From the cell containing the given text, extract its center point as [x, y] coordinate. 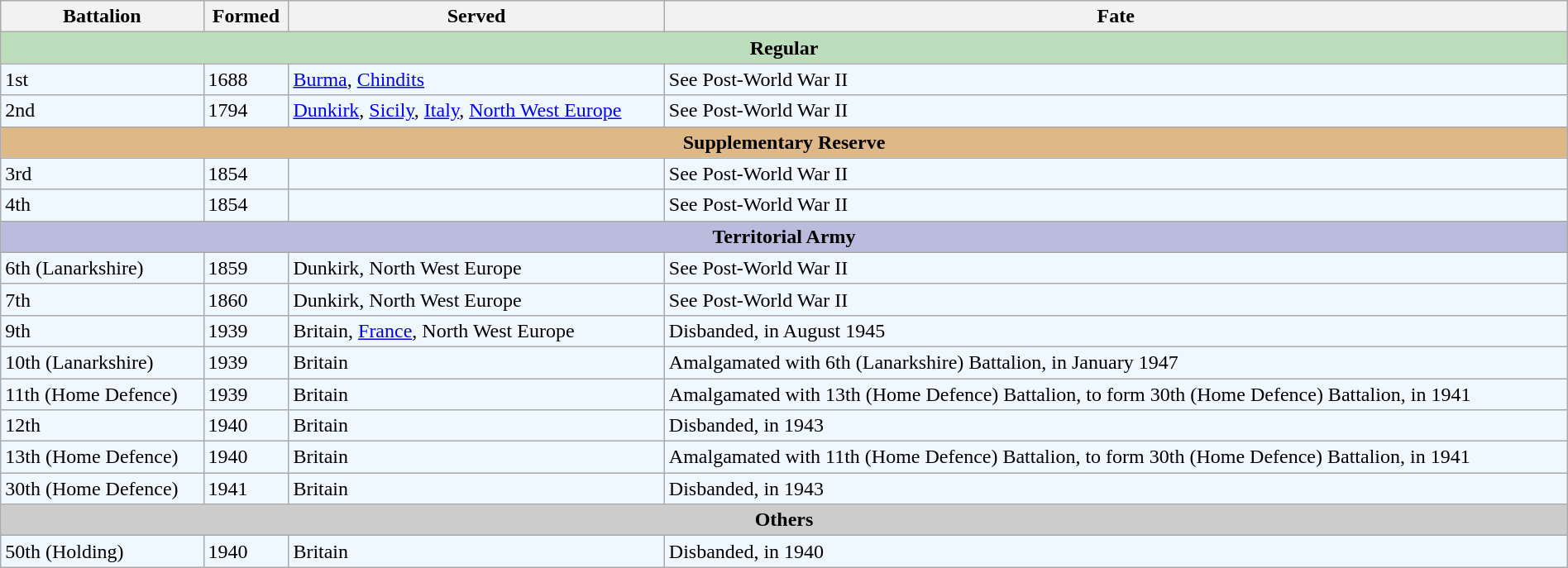
Territorial Army [784, 236]
6th (Lanarkshire) [103, 268]
Others [784, 520]
Amalgamated with 13th (Home Defence) Battalion, to form 30th (Home Defence) Battalion, in 1941 [1116, 394]
4th [103, 205]
2nd [103, 111]
Dunkirk, Sicily, Italy, North West Europe [476, 111]
1860 [246, 299]
30th (Home Defence) [103, 489]
9th [103, 331]
11th (Home Defence) [103, 394]
Amalgamated with 11th (Home Defence) Battalion, to form 30th (Home Defence) Battalion, in 1941 [1116, 457]
Formed [246, 17]
Fate [1116, 17]
7th [103, 299]
50th (Holding) [103, 551]
Served [476, 17]
Amalgamated with 6th (Lanarkshire) Battalion, in January 1947 [1116, 362]
Regular [784, 48]
1st [103, 79]
1941 [246, 489]
10th (Lanarkshire) [103, 362]
Supplementary Reserve [784, 142]
1688 [246, 79]
12th [103, 426]
Battalion [103, 17]
1794 [246, 111]
Britain, France, North West Europe [476, 331]
13th (Home Defence) [103, 457]
1859 [246, 268]
Burma, Chindits [476, 79]
Disbanded, in 1940 [1116, 551]
3rd [103, 174]
Disbanded, in August 1945 [1116, 331]
